Extract the (x, y) coordinate from the center of the cell holding the provided text.  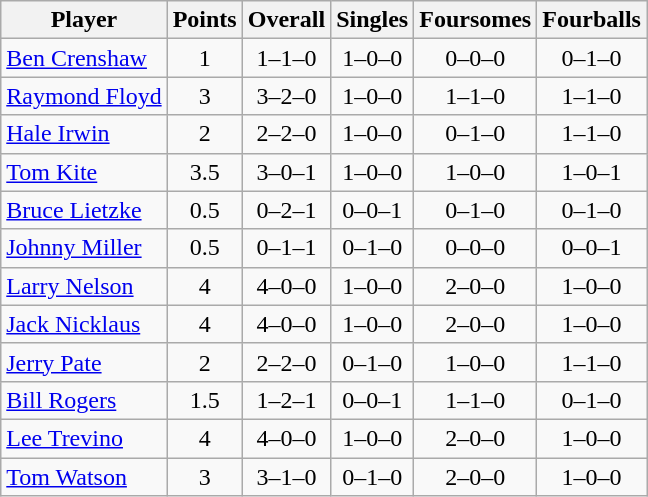
Tom Watson (84, 477)
Points (204, 20)
3–0–1 (286, 172)
Overall (286, 20)
Bill Rogers (84, 400)
Player (84, 20)
Ben Crenshaw (84, 58)
Fourballs (592, 20)
1 (204, 58)
1.5 (204, 400)
0–2–1 (286, 210)
1–2–1 (286, 400)
Hale Irwin (84, 134)
Johnny Miller (84, 248)
Jack Nicklaus (84, 324)
Tom Kite (84, 172)
Larry Nelson (84, 286)
Foursomes (476, 20)
Lee Trevino (84, 438)
Bruce Lietzke (84, 210)
1–0–1 (592, 172)
Raymond Floyd (84, 96)
0–1–1 (286, 248)
3–2–0 (286, 96)
3.5 (204, 172)
Singles (372, 20)
Jerry Pate (84, 362)
3–1–0 (286, 477)
